Search for the cell housing the specified text and yield its [X, Y] center coordinate. 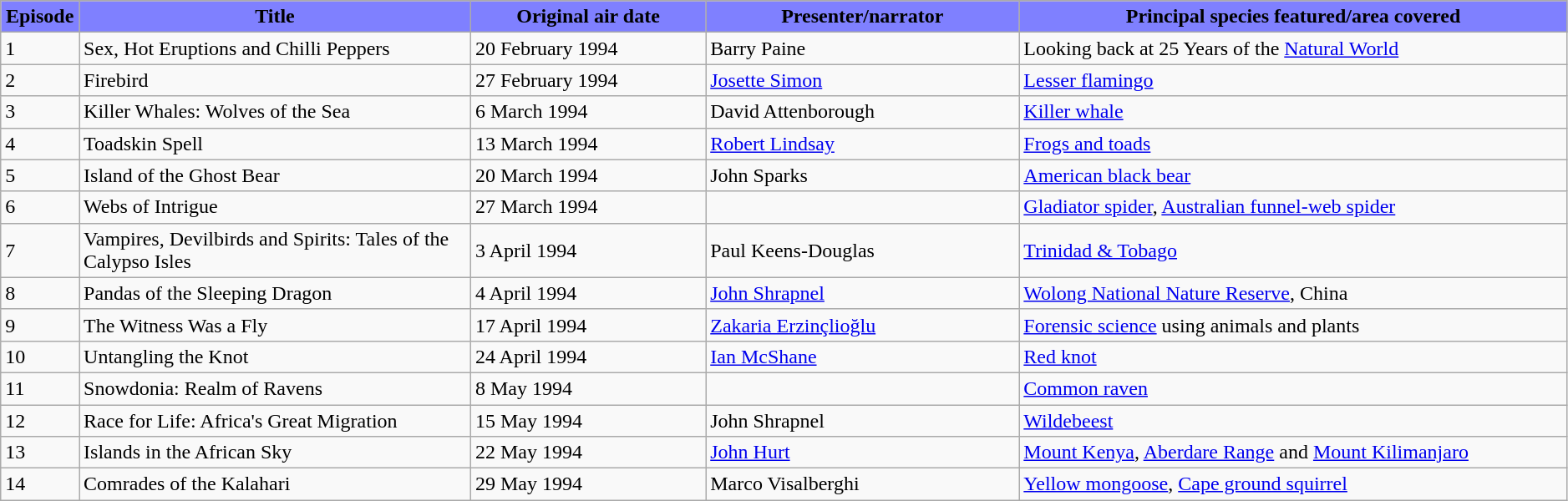
Frogs and toads [1293, 144]
David Attenborough [862, 112]
John Sparks [862, 175]
Gladiator spider, Australian funnel-web spider [1293, 207]
Original air date [588, 17]
4 April 1994 [588, 293]
8 [40, 293]
Josette Simon [862, 80]
Red knot [1293, 357]
6 March 1994 [588, 112]
3 April 1994 [588, 250]
Yellow mongoose, Cape ground squirrel [1293, 484]
20 March 1994 [588, 175]
7 [40, 250]
27 March 1994 [588, 207]
Island of the Ghost Bear [276, 175]
2 [40, 80]
3 [40, 112]
10 [40, 357]
11 [40, 388]
Principal species featured/area covered [1293, 17]
Firebird [276, 80]
Killer Whales: Wolves of the Sea [276, 112]
12 [40, 420]
Marco Visalberghi [862, 484]
Toadskin Spell [276, 144]
Title [276, 17]
Episode [40, 17]
20 February 1994 [588, 48]
Pandas of the Sleeping Dragon [276, 293]
Robert Lindsay [862, 144]
Islands in the African Sky [276, 453]
27 February 1994 [588, 80]
9 [40, 325]
29 May 1994 [588, 484]
4 [40, 144]
Untangling the Knot [276, 357]
Sex, Hot Eruptions and Chilli Peppers [276, 48]
15 May 1994 [588, 420]
Zakaria Erzinçlioğlu [862, 325]
5 [40, 175]
John Hurt [862, 453]
Common raven [1293, 388]
1 [40, 48]
17 April 1994 [588, 325]
Ian McShane [862, 357]
Wildebeest [1293, 420]
13 [40, 453]
Vampires, Devilbirds and Spirits: Tales of the Calypso Isles [276, 250]
Forensic science using animals and plants [1293, 325]
Wolong National Nature Reserve, China [1293, 293]
Lesser flamingo [1293, 80]
Webs of Intrigue [276, 207]
Killer whale [1293, 112]
American black bear [1293, 175]
24 April 1994 [588, 357]
Race for Life: Africa's Great Migration [276, 420]
8 May 1994 [588, 388]
14 [40, 484]
6 [40, 207]
Paul Keens-Douglas [862, 250]
22 May 1994 [588, 453]
Mount Kenya, Aberdare Range and Mount Kilimanjaro [1293, 453]
Presenter/narrator [862, 17]
Trinidad & Tobago [1293, 250]
Barry Paine [862, 48]
Snowdonia: Realm of Ravens [276, 388]
The Witness Was a Fly [276, 325]
13 March 1994 [588, 144]
Comrades of the Kalahari [276, 484]
Looking back at 25 Years of the Natural World [1293, 48]
